Capture the cell that displays the provided text and extract its (X, Y) central coordinate. 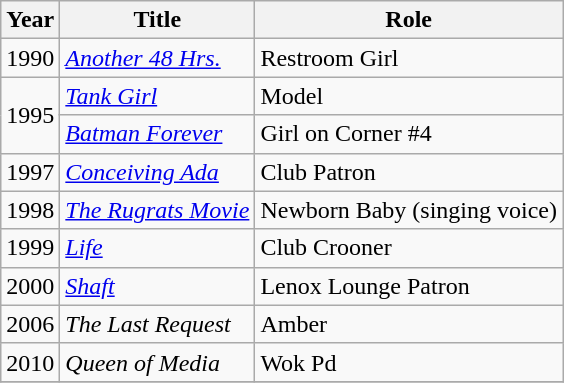
1999 (30, 248)
Role (409, 20)
Conceiving Ada (158, 172)
Club Patron (409, 172)
Girl on Corner #4 (409, 134)
Another 48 Hrs. (158, 58)
Newborn Baby (singing voice) (409, 210)
1998 (30, 210)
Tank Girl (158, 96)
Batman Forever (158, 134)
Club Crooner (409, 248)
Lenox Lounge Patron (409, 286)
1995 (30, 115)
2006 (30, 324)
Queen of Media (158, 362)
2000 (30, 286)
Restroom Girl (409, 58)
Amber (409, 324)
1997 (30, 172)
Model (409, 96)
Title (158, 20)
The Last Request (158, 324)
Shaft (158, 286)
Life (158, 248)
2010 (30, 362)
Year (30, 20)
The Rugrats Movie (158, 210)
1990 (30, 58)
Wok Pd (409, 362)
